Capture the cell that displays the provided text and extract its (x, y) central coordinate. 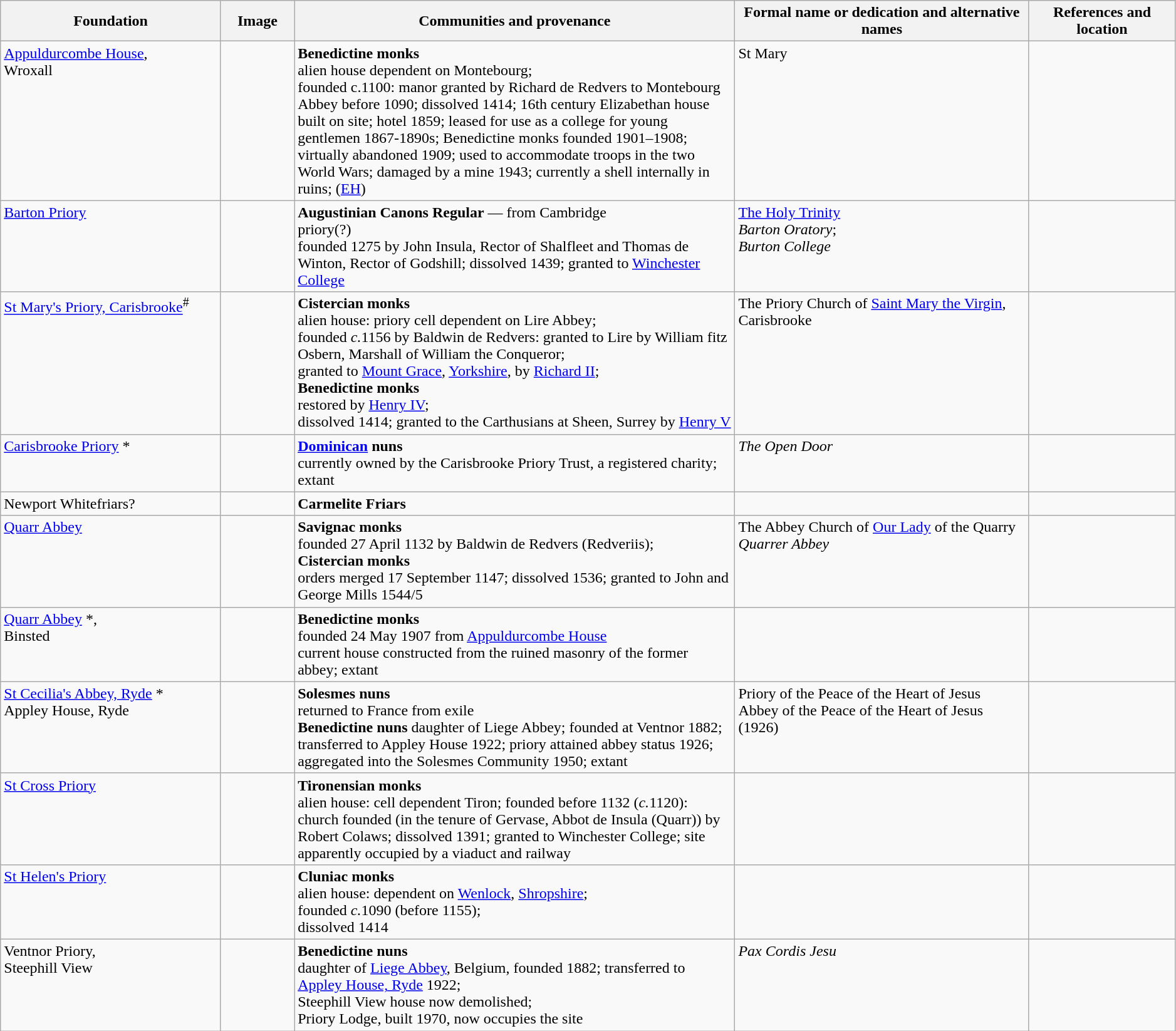
Benedictine monksfounded 24 May 1907 from Appuldurcombe Housecurrent house constructed from the ruined masonry of the former abbey; extant (515, 644)
The Open Door (882, 463)
Image (257, 21)
Cluniac monksalien house: dependent on Wenlock, Shropshire;founded c.1090 (before 1155);dissolved 1414 (515, 902)
St Mary's Priory, Carisbrooke# (111, 363)
Foundation (111, 21)
St Helen's Priory (111, 902)
The Holy TrinityBarton Oratory;Burton College (882, 246)
St Mary (882, 121)
References and location (1102, 21)
The Abbey Church of Our Lady of the QuarryQuarrer Abbey (882, 561)
Ventnor Priory, Steephill View (111, 985)
St Cross Priory (111, 819)
Barton Priory (111, 246)
Appuldurcombe House, Wroxall (111, 121)
Formal name or dedication and alternative names (882, 21)
Priory of the Peace of the Heart of JesusAbbey of the Peace of the Heart of Jesus (1926) (882, 727)
Pax Cordis Jesu (882, 985)
Quarr Abbey (111, 561)
Carisbrooke Priory * (111, 463)
Communities and provenance (515, 21)
Carmelite Friars (515, 504)
Dominican nunscurrently owned by the Carisbrooke Priory Trust, a registered charity;extant (515, 463)
Newport Whitefriars? (111, 504)
Quarr Abbey *, Binsted (111, 644)
St Cecilia's Abbey, Ryde *Appley House, Ryde (111, 727)
The Priory Church of Saint Mary the Virgin, Carisbrooke (882, 363)
